Extract the (X, Y) coordinate from the center of the cell holding the provided text.  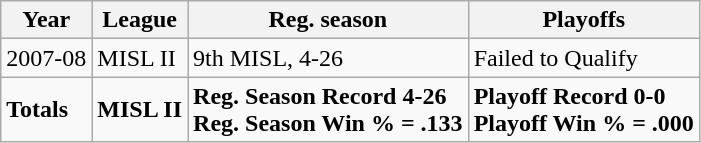
Failed to Qualify (584, 58)
9th MISL, 4-26 (328, 58)
Year (46, 20)
League (140, 20)
Totals (46, 110)
Playoffs (584, 20)
Reg. Season Record 4-26 Reg. Season Win % = .133 (328, 110)
Reg. season (328, 20)
Playoff Record 0-0 Playoff Win % = .000 (584, 110)
2007-08 (46, 58)
